Scan for the cell matching the given text and deliver its (x, y) coordinate at center. 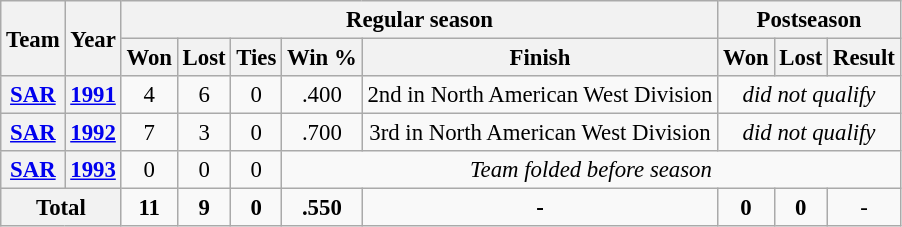
6 (204, 95)
Finish (540, 58)
7 (149, 133)
Year (93, 38)
9 (204, 208)
.400 (322, 95)
Result (864, 58)
1993 (93, 170)
11 (149, 208)
1992 (93, 133)
3 (204, 133)
Win % (322, 58)
4 (149, 95)
Total (61, 208)
2nd in North American West Division (540, 95)
.700 (322, 133)
1991 (93, 95)
Team folded before season (592, 170)
Team (33, 38)
3rd in North American West Division (540, 133)
Ties (256, 58)
.550 (322, 208)
Regular season (420, 20)
Postseason (809, 20)
